For the text-containing cell, return its midpoint in [x, y] coordinate format. 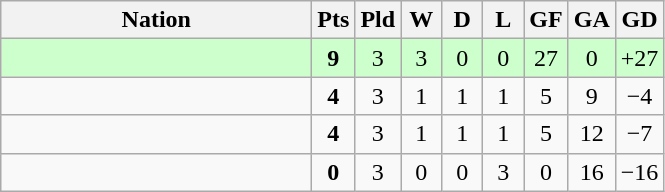
Nation [156, 20]
GA [592, 20]
−4 [640, 96]
GD [640, 20]
12 [592, 134]
+27 [640, 58]
−7 [640, 134]
−16 [640, 172]
W [422, 20]
27 [546, 58]
Pts [334, 20]
D [462, 20]
16 [592, 172]
GF [546, 20]
L [504, 20]
Pld [378, 20]
